For the text-containing cell, return its midpoint in (x, y) coordinate format. 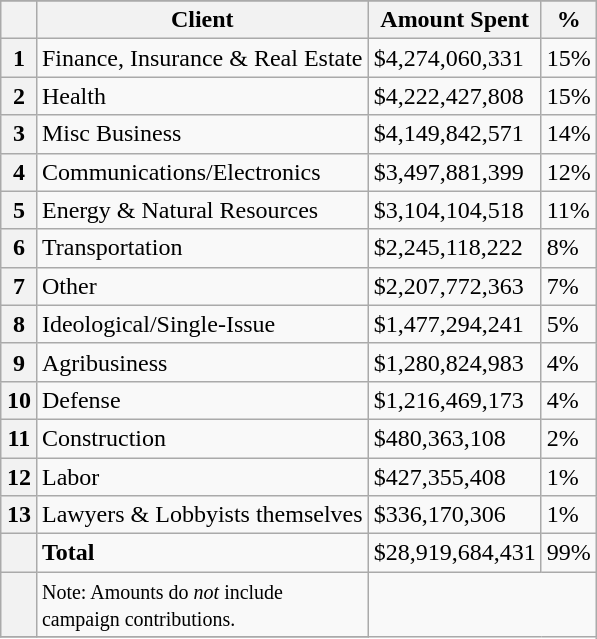
$1,477,294,241 (454, 324)
$4,149,842,571 (454, 134)
$4,274,060,331 (454, 58)
Total (202, 553)
5 (18, 210)
$427,355,408 (454, 477)
Misc Business (202, 134)
7 (18, 286)
7% (568, 286)
$2,245,118,222 (454, 248)
Defense (202, 400)
Labor (202, 477)
11 (18, 438)
14% (568, 134)
4 (18, 172)
Other (202, 286)
Note: Amounts do not includecampaign contributions. (202, 604)
3 (18, 134)
Finance, Insurance & Real Estate (202, 58)
8% (568, 248)
$480,363,108 (454, 438)
Agribusiness (202, 362)
% (568, 20)
Transportation (202, 248)
12 (18, 477)
Construction (202, 438)
5% (568, 324)
11% (568, 210)
Lawyers & Lobbyists themselves (202, 515)
$4,222,427,808 (454, 96)
6 (18, 248)
$3,497,881,399 (454, 172)
$2,207,772,363 (454, 286)
13 (18, 515)
Energy & Natural Resources (202, 210)
Client (202, 20)
8 (18, 324)
Communications/Electronics (202, 172)
$336,170,306 (454, 515)
1 (18, 58)
$1,216,469,173 (454, 400)
$3,104,104,518 (454, 210)
2% (568, 438)
9 (18, 362)
12% (568, 172)
2 (18, 96)
Amount Spent (454, 20)
Health (202, 96)
Ideological/Single-Issue (202, 324)
10 (18, 400)
99% (568, 553)
$1,280,824,983 (454, 362)
$28,919,684,431 (454, 553)
